Search for the cell housing the specified text and yield its [x, y] center coordinate. 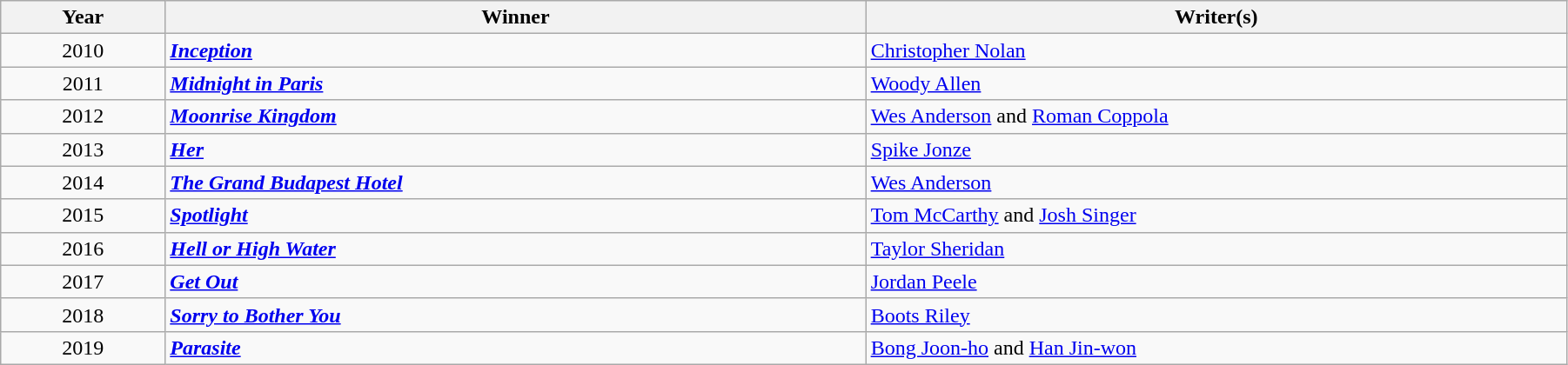
2010 [84, 50]
2011 [84, 83]
Sorry to Bother You [515, 315]
2016 [84, 249]
Writer(s) [1216, 17]
The Grand Budapest Hotel [515, 182]
Moonrise Kingdom [515, 116]
2019 [84, 348]
Her [515, 149]
2012 [84, 116]
Woody Allen [1216, 83]
Tom McCarthy and Josh Singer [1216, 216]
2015 [84, 216]
2013 [84, 149]
Wes Anderson and Roman Coppola [1216, 116]
Wes Anderson [1216, 182]
Hell or High Water [515, 249]
2014 [84, 182]
Year [84, 17]
Christopher Nolan [1216, 50]
Taylor Sheridan [1216, 249]
Winner [515, 17]
Bong Joon-ho and Han Jin-won [1216, 348]
Jordan Peele [1216, 282]
2017 [84, 282]
Get Out [515, 282]
Midnight in Paris [515, 83]
2018 [84, 315]
Spotlight [515, 216]
Parasite [515, 348]
Inception [515, 50]
Spike Jonze [1216, 149]
Boots Riley [1216, 315]
